Identify which cell holds the provided text, then report its [X, Y] central coordinate. 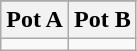
Pot A [35, 20]
Pot B [102, 20]
